Provide the [X, Y] coordinate of the cell's center where the given text is located.  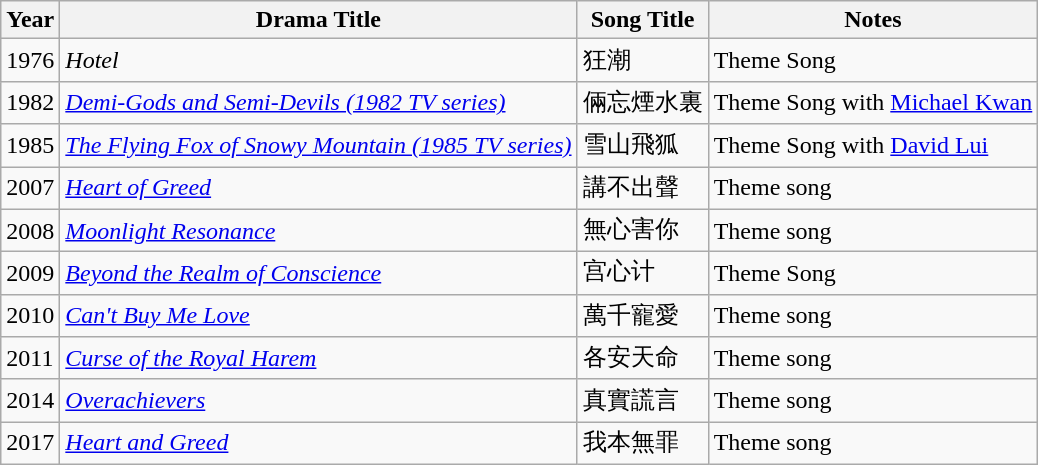
宫心计 [642, 274]
2014 [30, 400]
2010 [30, 316]
Overachievers [318, 400]
1976 [30, 60]
The Flying Fox of Snowy Mountain (1985 TV series) [318, 146]
Year [30, 20]
Song Title [642, 20]
Hotel [318, 60]
Curse of the Royal Harem [318, 358]
雪山飛狐 [642, 146]
Heart and Greed [318, 444]
1982 [30, 102]
2009 [30, 274]
真實謊言 [642, 400]
2008 [30, 230]
Drama Title [318, 20]
Moonlight Resonance [318, 230]
Beyond the Realm of Conscience [318, 274]
Notes [873, 20]
講不出聲 [642, 188]
1985 [30, 146]
2011 [30, 358]
倆忘煙水裏 [642, 102]
各安天命 [642, 358]
2007 [30, 188]
Can't Buy Me Love [318, 316]
萬千寵愛 [642, 316]
Demi-Gods and Semi-Devils (1982 TV series) [318, 102]
Heart of Greed [318, 188]
Theme Song with David Lui [873, 146]
我本無罪 [642, 444]
Theme Song with Michael Kwan [873, 102]
狂潮 [642, 60]
無心害你 [642, 230]
2017 [30, 444]
